Return the (X, Y) coordinate for the center point of the cell that contains the specified text.  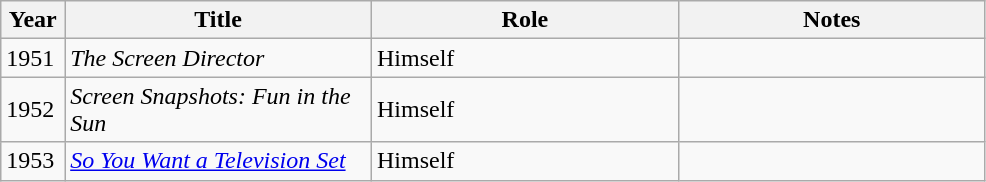
Screen Snapshots: Fun in the Sun (218, 110)
Title (218, 20)
Year (33, 20)
Notes (832, 20)
Role (524, 20)
1953 (33, 161)
So You Want a Television Set (218, 161)
1951 (33, 58)
The Screen Director (218, 58)
1952 (33, 110)
